Output the (X, Y) coordinate of the center of the cell containing the given text.  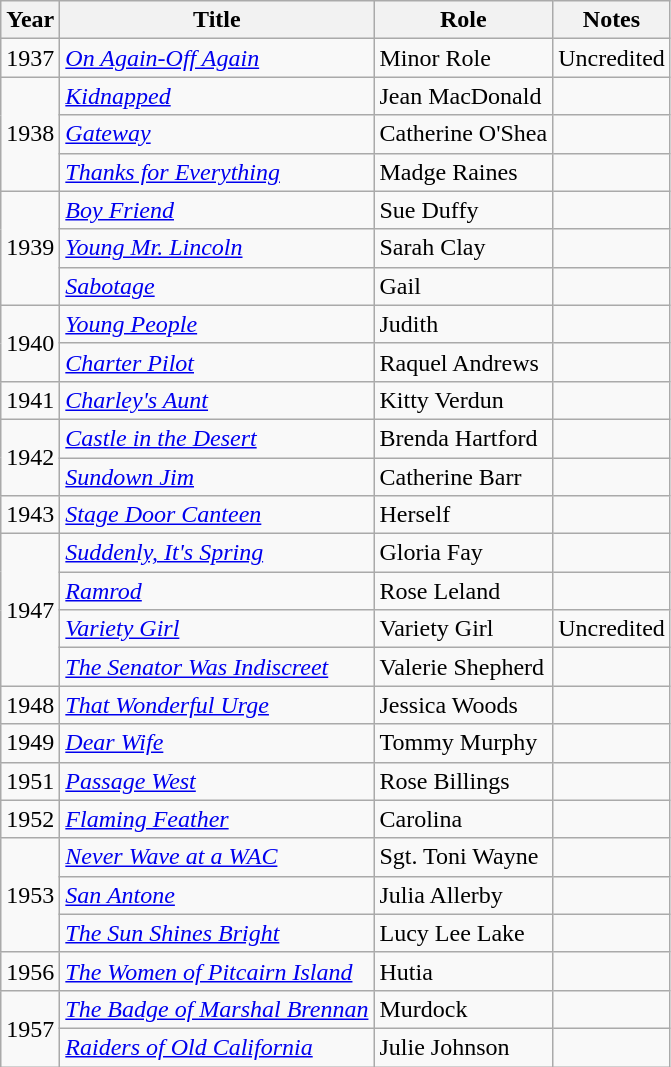
1937 (30, 58)
1957 (30, 1028)
That Wonderful Urge (217, 705)
1939 (30, 248)
Madge Raines (464, 172)
Kidnapped (217, 96)
Herself (464, 515)
1951 (30, 781)
The Badge of Marshal Brennan (217, 1009)
Rose Billings (464, 781)
On Again-Off Again (217, 58)
1941 (30, 400)
Sarah Clay (464, 248)
Catherine O'Shea (464, 134)
Young People (217, 324)
Gateway (217, 134)
Kitty Verdun (464, 400)
Young Mr. Lincoln (217, 248)
Carolina (464, 819)
Sabotage (217, 286)
Dear Wife (217, 743)
Hutia (464, 971)
Year (30, 20)
1942 (30, 457)
Gloria Fay (464, 553)
Castle in the Desert (217, 438)
1938 (30, 134)
Raiders of Old California (217, 1047)
The Senator Was Indiscreet (217, 667)
The Sun Shines Bright (217, 933)
1947 (30, 610)
Raquel Andrews (464, 362)
Murdock (464, 1009)
Stage Door Canteen (217, 515)
1940 (30, 343)
Rose Leland (464, 591)
Jean MacDonald (464, 96)
Judith (464, 324)
Boy Friend (217, 210)
Suddenly, It's Spring (217, 553)
Never Wave at a WAC (217, 857)
Thanks for Everything (217, 172)
Julie Johnson (464, 1047)
Charter Pilot (217, 362)
Ramrod (217, 591)
San Antone (217, 895)
1949 (30, 743)
Sgt. Toni Wayne (464, 857)
1948 (30, 705)
Catherine Barr (464, 477)
1953 (30, 895)
Brenda Hartford (464, 438)
Notes (612, 20)
Role (464, 20)
Sue Duffy (464, 210)
Flaming Feather (217, 819)
Passage West (217, 781)
Julia Allerby (464, 895)
1943 (30, 515)
Lucy Lee Lake (464, 933)
Minor Role (464, 58)
Jessica Woods (464, 705)
Sundown Jim (217, 477)
1956 (30, 971)
Title (217, 20)
The Women of Pitcairn Island (217, 971)
Valerie Shepherd (464, 667)
Gail (464, 286)
Charley's Aunt (217, 400)
1952 (30, 819)
Tommy Murphy (464, 743)
